Output the [x, y] coordinate of the center of the cell containing the given text.  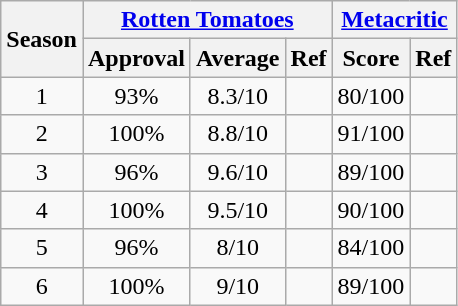
6 [42, 286]
93% [136, 96]
84/100 [371, 248]
80/100 [371, 96]
Metacritic [394, 20]
9.6/10 [238, 172]
Average [238, 58]
Approval [136, 58]
8.8/10 [238, 134]
8.3/10 [238, 96]
91/100 [371, 134]
9/10 [238, 286]
9.5/10 [238, 210]
1 [42, 96]
8/10 [238, 248]
4 [42, 210]
2 [42, 134]
Rotten Tomatoes [207, 20]
Season [42, 39]
Score [371, 58]
90/100 [371, 210]
5 [42, 248]
3 [42, 172]
